Return the [X, Y] coordinate for the center point of the cell that contains the specified text.  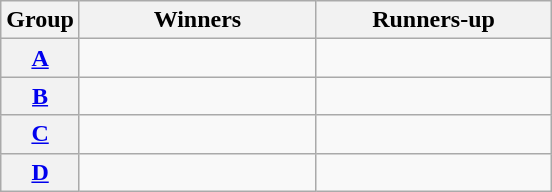
D [40, 172]
Winners [197, 20]
C [40, 134]
Runners-up [433, 20]
B [40, 96]
Group [40, 20]
A [40, 58]
